Search for the cell housing the specified text and yield its [X, Y] center coordinate. 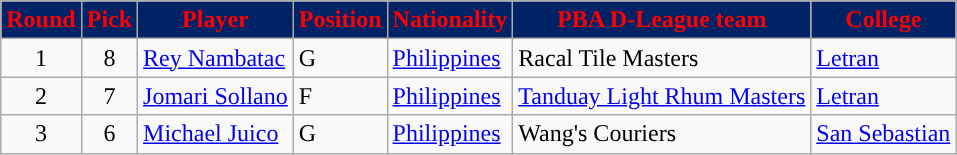
Wang's Couriers [662, 134]
8 [109, 58]
Jomari Sollano [216, 96]
Position [340, 20]
Rey Nambatac [216, 58]
1 [41, 58]
Round [41, 20]
PBA D-League team [662, 20]
Pick [109, 20]
Michael Juico [216, 134]
2 [41, 96]
7 [109, 96]
Racal Tile Masters [662, 58]
Nationality [450, 20]
San Sebastian [884, 134]
F [340, 96]
Player [216, 20]
6 [109, 134]
Tanduay Light Rhum Masters [662, 96]
3 [41, 134]
College [884, 20]
